Provide the (x, y) coordinate of the cell's center where the given text is located.  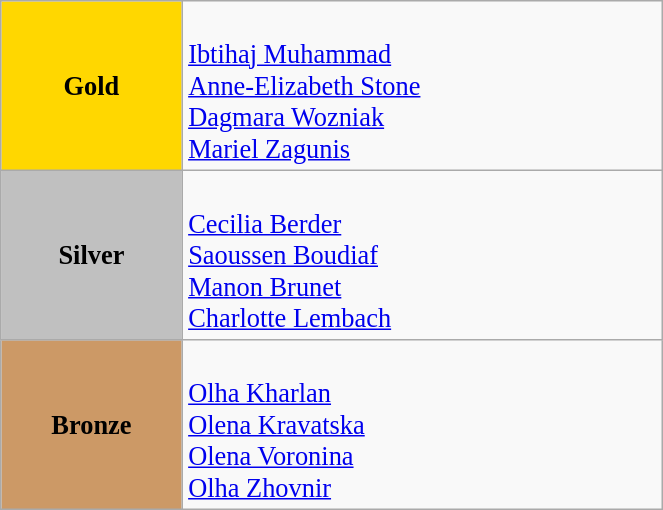
Silver (92, 255)
Olha KharlanOlena KravatskaOlena VoroninaOlha Zhovnir (422, 424)
Cecilia BerderSaoussen BoudiafManon BrunetCharlotte Lembach (422, 255)
Ibtihaj MuhammadAnne-Elizabeth StoneDagmara WozniakMariel Zagunis (422, 85)
Bronze (92, 424)
Gold (92, 85)
